Search for the cell housing the specified text and yield its [x, y] center coordinate. 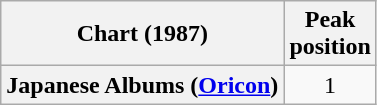
Chart (1987) [142, 34]
Japanese Albums (Oricon) [142, 85]
1 [330, 85]
Peak position [330, 34]
